From the cell containing the given text, extract its center point as [x, y] coordinate. 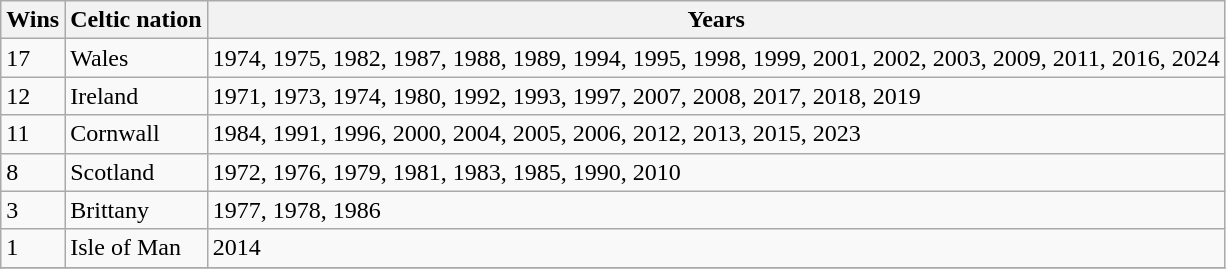
Cornwall [136, 134]
2014 [716, 248]
Celtic nation [136, 20]
12 [33, 96]
Scotland [136, 172]
3 [33, 210]
1977, 1978, 1986 [716, 210]
1 [33, 248]
Ireland [136, 96]
11 [33, 134]
1974, 1975, 1982, 1987, 1988, 1989, 1994, 1995, 1998, 1999, 2001, 2002, 2003, 2009, 2011, 2016, 2024 [716, 58]
Wins [33, 20]
8 [33, 172]
Wales [136, 58]
Isle of Man [136, 248]
Brittany [136, 210]
Years [716, 20]
17 [33, 58]
1984, 1991, 1996, 2000, 2004, 2005, 2006, 2012, 2013, 2015, 2023 [716, 134]
1972, 1976, 1979, 1981, 1983, 1985, 1990, 2010 [716, 172]
1971, 1973, 1974, 1980, 1992, 1993, 1997, 2007, 2008, 2017, 2018, 2019 [716, 96]
